Identify which cell holds the provided text, then report its [X, Y] central coordinate. 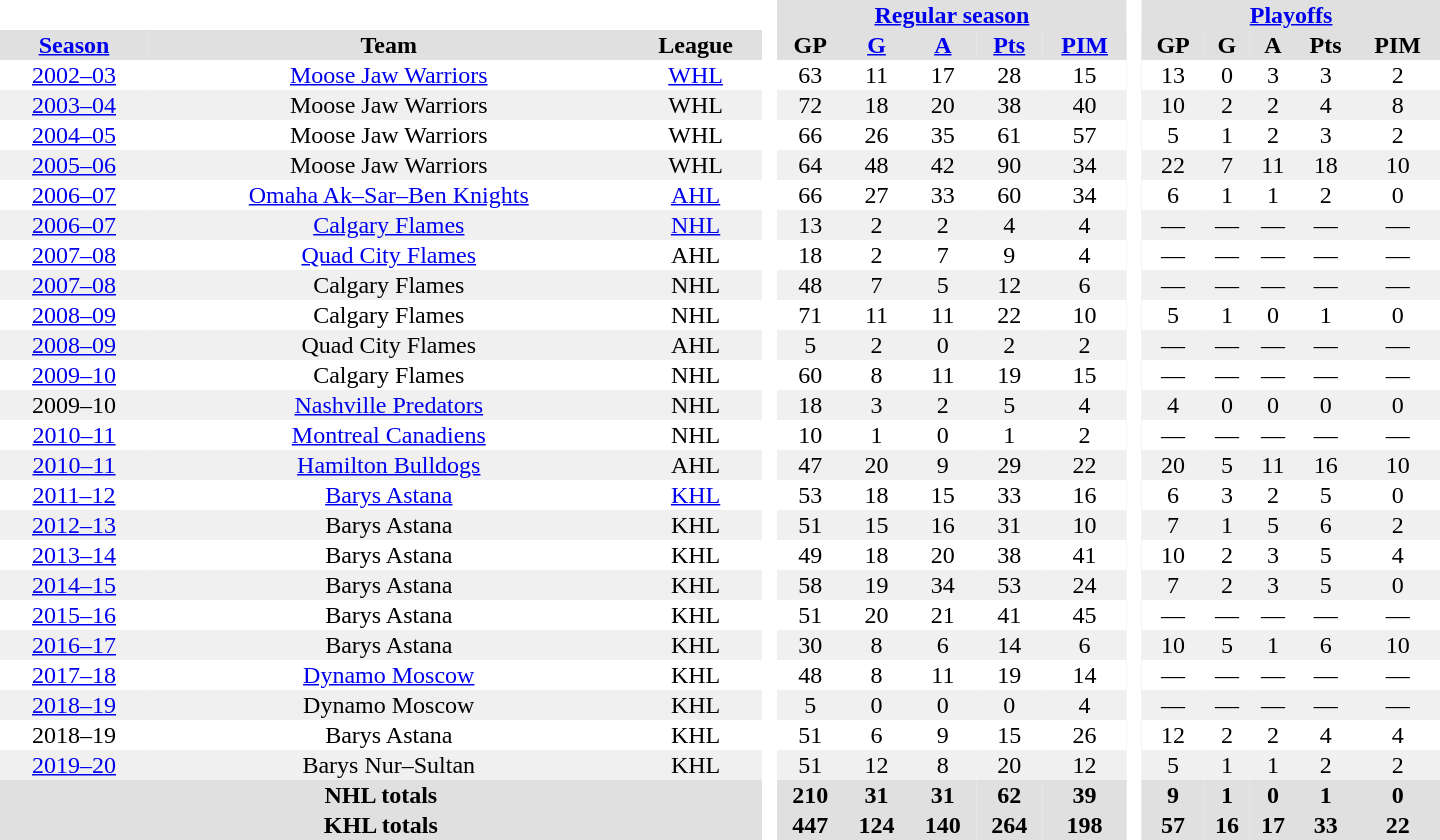
2014–15 [74, 585]
Montreal Canadiens [389, 435]
Playoffs [1291, 15]
2017–18 [74, 675]
58 [810, 585]
2011–12 [74, 495]
2016–17 [74, 645]
2012–13 [74, 525]
42 [943, 165]
30 [810, 645]
49 [810, 555]
Regular season [952, 15]
447 [810, 825]
KHL totals [381, 825]
Nashville Predators [389, 405]
21 [943, 615]
39 [1084, 795]
40 [1084, 105]
League [696, 45]
Omaha Ak–Sar–Ben Knights [389, 195]
72 [810, 105]
71 [810, 315]
2003–04 [74, 105]
140 [943, 825]
Hamilton Bulldogs [389, 465]
90 [1009, 165]
210 [810, 795]
35 [943, 135]
198 [1084, 825]
264 [1009, 825]
24 [1084, 585]
64 [810, 165]
2013–14 [74, 555]
Barys Nur–Sultan [389, 765]
124 [876, 825]
62 [1009, 795]
2005–06 [74, 165]
2015–16 [74, 615]
2019–20 [74, 765]
63 [810, 75]
NHL totals [381, 795]
45 [1084, 615]
29 [1009, 465]
61 [1009, 135]
27 [876, 195]
Team [389, 45]
28 [1009, 75]
47 [810, 465]
Season [74, 45]
2002–03 [74, 75]
2004–05 [74, 135]
